Detect which cell encompasses the target text, then output its [x, y] center coordinate. 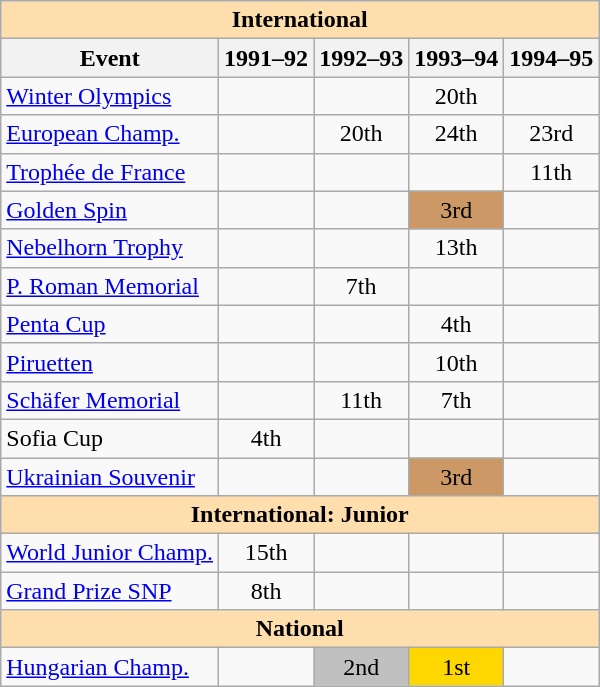
Nebelhorn Trophy [110, 248]
International [300, 20]
Grand Prize SNP [110, 591]
24th [456, 134]
Ukrainian Souvenir [110, 477]
13th [456, 248]
23rd [552, 134]
International: Junior [300, 515]
Sofia Cup [110, 438]
Winter Olympics [110, 96]
8th [266, 591]
P. Roman Memorial [110, 286]
2nd [362, 667]
National [300, 629]
1993–94 [456, 58]
10th [456, 362]
Hungarian Champ. [110, 667]
Golden Spin [110, 210]
Trophée de France [110, 172]
Penta Cup [110, 324]
1992–93 [362, 58]
1991–92 [266, 58]
World Junior Champ. [110, 553]
European Champ. [110, 134]
15th [266, 553]
Schäfer Memorial [110, 400]
1994–95 [552, 58]
Event [110, 58]
1st [456, 667]
Piruetten [110, 362]
